For the text-containing cell, return its midpoint in (x, y) coordinate format. 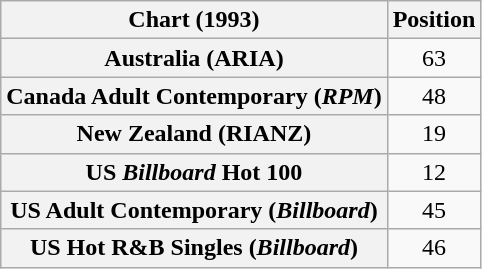
63 (434, 58)
New Zealand (RIANZ) (194, 134)
19 (434, 134)
Australia (ARIA) (194, 58)
45 (434, 210)
Canada Adult Contemporary (RPM) (194, 96)
46 (434, 248)
Position (434, 20)
Chart (1993) (194, 20)
US Billboard Hot 100 (194, 172)
US Adult Contemporary (Billboard) (194, 210)
48 (434, 96)
US Hot R&B Singles (Billboard) (194, 248)
12 (434, 172)
